Provide the [X, Y] coordinate of the cell's center where the given text is located.  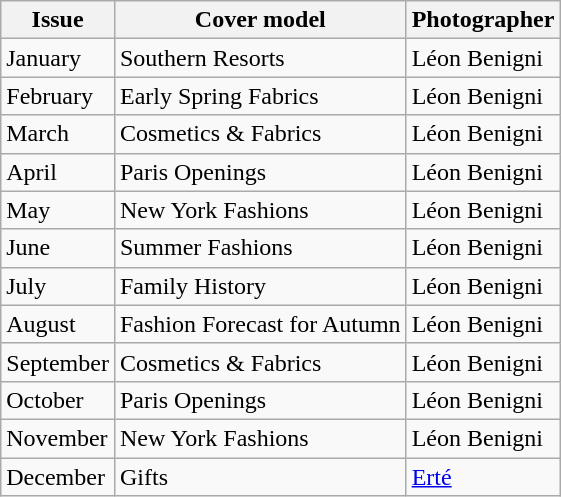
Photographer [483, 20]
March [58, 134]
November [58, 438]
July [58, 286]
April [58, 172]
August [58, 324]
June [58, 248]
February [58, 96]
December [58, 477]
Southern Resorts [260, 58]
Cover model [260, 20]
Summer Fashions [260, 248]
Fashion Forecast for Autumn [260, 324]
May [58, 210]
Gifts [260, 477]
Issue [58, 20]
Erté [483, 477]
October [58, 400]
January [58, 58]
Family History [260, 286]
Early Spring Fabrics [260, 96]
September [58, 362]
